Extract the [X, Y] coordinate from the center of the cell holding the provided text.  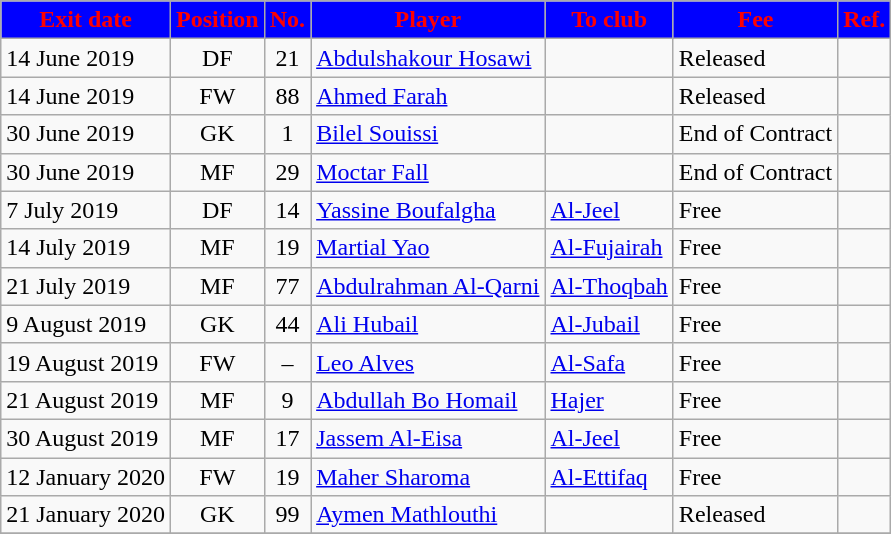
Al-Thoqbah [609, 286]
30 August 2019 [86, 438]
Fee [755, 20]
Martial Yao [428, 248]
12 January 2020 [86, 477]
99 [287, 515]
21 January 2020 [86, 515]
Exit date [86, 20]
Ref. [864, 20]
19 August 2019 [86, 362]
77 [287, 286]
21 August 2019 [86, 400]
Player [428, 20]
Position [217, 20]
Maher Sharoma [428, 477]
Ahmed Farah [428, 96]
Ali Hubail [428, 324]
9 [287, 400]
14 [287, 210]
Al-Ettifaq [609, 477]
29 [287, 172]
Al-Jubail [609, 324]
Abdulshakour Hosawi [428, 58]
21 [287, 58]
17 [287, 438]
Bilel Souissi [428, 134]
Yassine Boufalgha [428, 210]
Abdulrahman Al-Qarni [428, 286]
21 July 2019 [86, 286]
– [287, 362]
14 July 2019 [86, 248]
Leo Alves [428, 362]
Moctar Fall [428, 172]
7 July 2019 [86, 210]
Abdullah Bo Homail [428, 400]
Al-Fujairah [609, 248]
44 [287, 324]
No. [287, 20]
Hajer [609, 400]
Jassem Al-Eisa [428, 438]
1 [287, 134]
To club [609, 20]
Aymen Mathlouthi [428, 515]
Al-Safa [609, 362]
9 August 2019 [86, 324]
88 [287, 96]
